Pinpoint the cell where the given text exists, returning its [X, Y] midpoint coordinate. 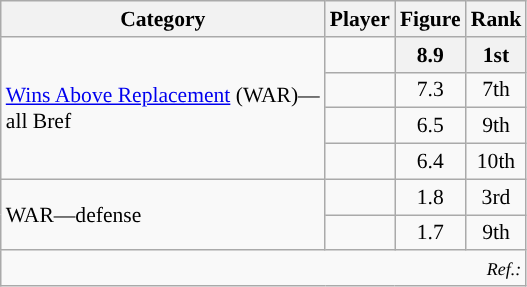
Player [360, 19]
6.4 [430, 162]
1.8 [430, 197]
3rd [496, 197]
10th [496, 162]
6.5 [430, 126]
Category [163, 19]
WAR—defense [163, 214]
7.3 [430, 90]
1st [496, 55]
Ref.: [264, 269]
Figure [430, 19]
1.7 [430, 233]
Rank [496, 19]
7th [496, 90]
8.9 [430, 55]
Wins Above Replacement (WAR)—all Bref [163, 108]
